Locate the cell with the specified text and output its [X, Y] center coordinate. 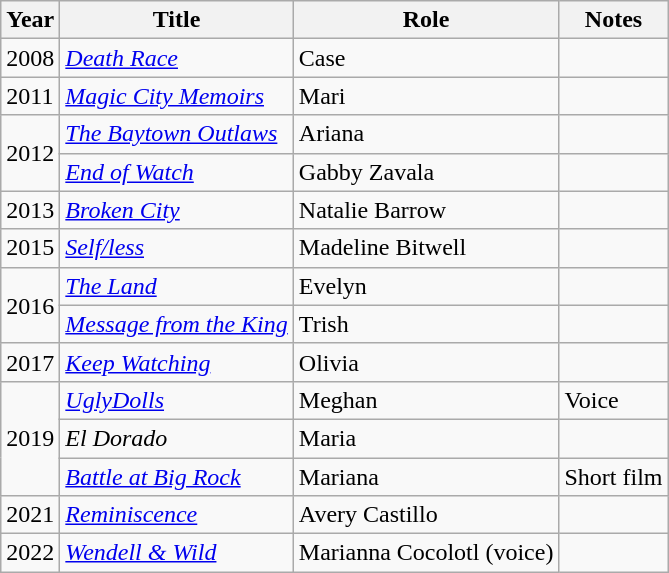
The Land [176, 286]
Ariana [426, 134]
2015 [30, 248]
2012 [30, 153]
Title [176, 20]
2016 [30, 305]
Maria [426, 438]
2019 [30, 438]
End of Watch [176, 172]
Case [426, 58]
2013 [30, 210]
2011 [30, 96]
Avery Castillo [426, 515]
2022 [30, 553]
Battle at Big Rock [176, 477]
Year [30, 20]
2008 [30, 58]
El Dorado [176, 438]
Marianna Cocolotl (voice) [426, 553]
Wendell & Wild [176, 553]
Trish [426, 324]
Evelyn [426, 286]
Broken City [176, 210]
2017 [30, 362]
Olivia [426, 362]
Mariana [426, 477]
Death Race [176, 58]
Mari [426, 96]
Keep Watching [176, 362]
Reminiscence [176, 515]
2021 [30, 515]
Self/less [176, 248]
UglyDolls [176, 400]
Magic City Memoirs [176, 96]
Voice [614, 400]
Gabby Zavala [426, 172]
Natalie Barrow [426, 210]
Meghan [426, 400]
Short film [614, 477]
The Baytown Outlaws [176, 134]
Role [426, 20]
Notes [614, 20]
Message from the King [176, 324]
Madeline Bitwell [426, 248]
